Pinpoint the cell where the given text exists, returning its [x, y] midpoint coordinate. 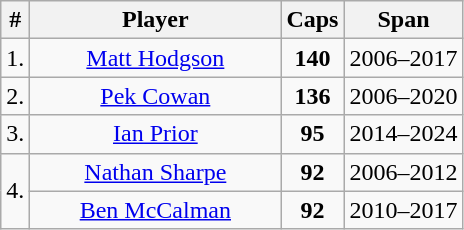
4. [16, 191]
2006–2012 [404, 172]
Pek Cowan [156, 96]
140 [312, 58]
Ben McCalman [156, 210]
2014–2024 [404, 134]
2010–2017 [404, 210]
Player [156, 20]
2006–2017 [404, 58]
Ian Prior [156, 134]
Nathan Sharpe [156, 172]
3. [16, 134]
1. [16, 58]
Matt Hodgson [156, 58]
Span [404, 20]
95 [312, 134]
2. [16, 96]
2006–2020 [404, 96]
136 [312, 96]
# [16, 20]
Caps [312, 20]
